Return (X, Y) of the center of cell containing provided text 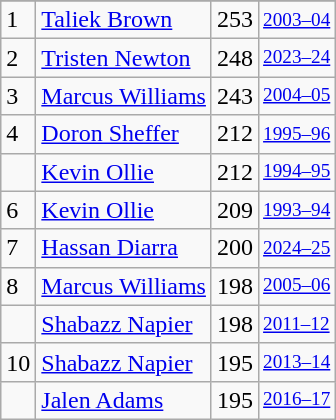
2003–04 (297, 20)
Doron Sheffer (124, 134)
Tristen Newton (124, 58)
209 (234, 210)
8 (18, 286)
2016–17 (297, 400)
243 (234, 96)
1995–96 (297, 134)
7 (18, 248)
248 (234, 58)
200 (234, 248)
2023–24 (297, 58)
1993–94 (297, 210)
2005–06 (297, 286)
1 (18, 20)
Taliek Brown (124, 20)
3 (18, 96)
2024–25 (297, 248)
4 (18, 134)
Hassan Diarra (124, 248)
1994–95 (297, 172)
Jalen Adams (124, 400)
6 (18, 210)
253 (234, 20)
2011–12 (297, 324)
2004–05 (297, 96)
2013–14 (297, 362)
10 (18, 362)
2 (18, 58)
